Extract the (X, Y) coordinate from the center of the cell holding the provided text.  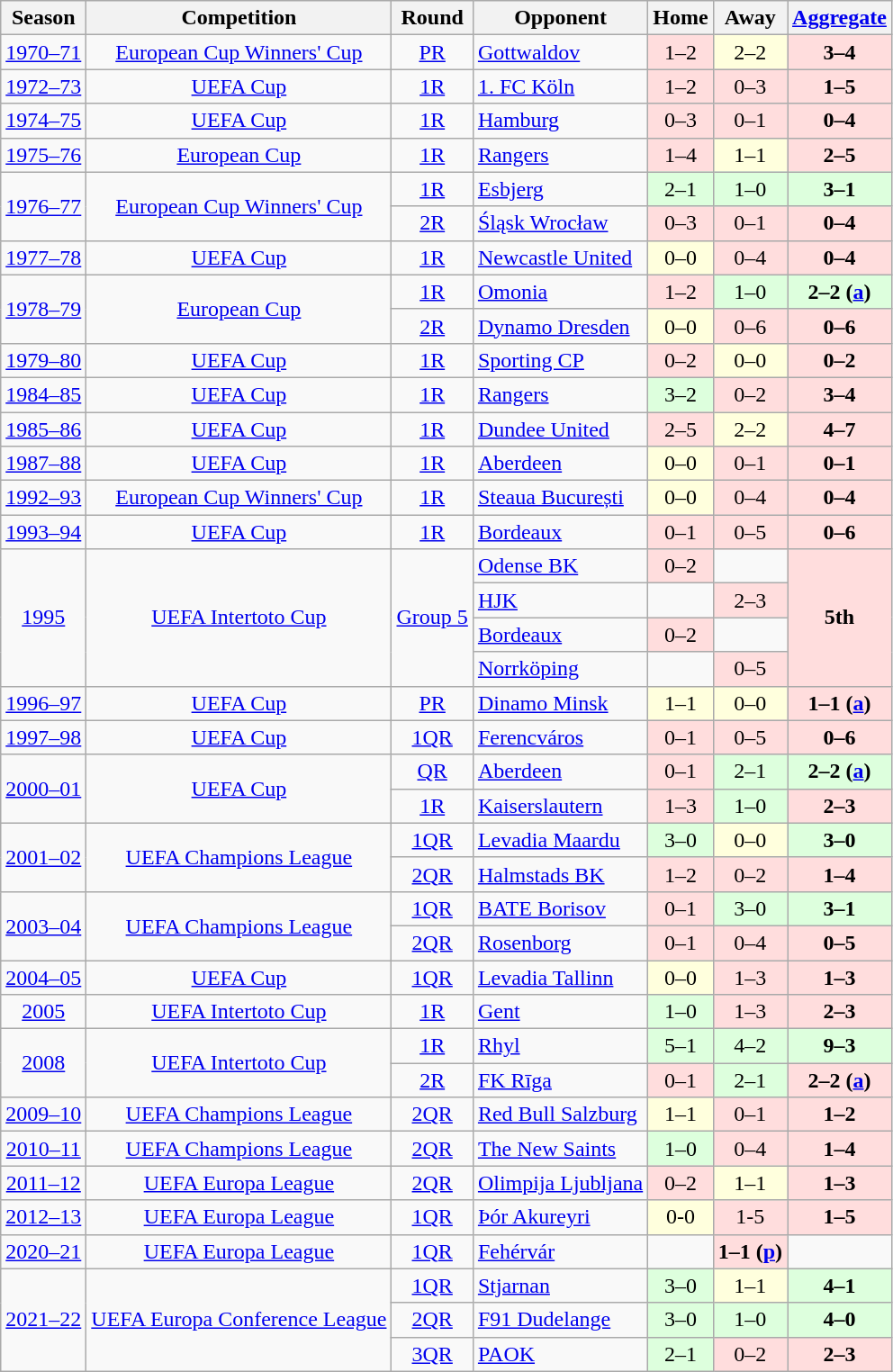
2004–05 (43, 977)
Aggregate (840, 18)
Group 5 (432, 618)
Ferencváros (560, 737)
Opponent (560, 18)
Esbjerg (560, 189)
2020–21 (43, 1251)
Śląsk Wrocław (560, 223)
Rosenborg (560, 943)
2021–22 (43, 1320)
Season (43, 18)
1995 (43, 618)
UEFA Europa Conference League (239, 1320)
1. FC Köln (560, 86)
Round (432, 18)
4–2 (750, 1046)
1984–85 (43, 394)
4–0 (840, 1320)
Stjarnan (560, 1286)
5–1 (681, 1046)
Gottwaldov (560, 52)
1975–76 (43, 155)
The New Saints (560, 1149)
3–2 (681, 394)
Steaua București (560, 498)
Dundee United (560, 429)
9–3 (840, 1046)
Þór Akureyri (560, 1217)
1970–71 (43, 52)
Halmstads BK (560, 874)
Rhyl (560, 1046)
1976–77 (43, 206)
0-0 (681, 1217)
1985–86 (43, 429)
Fehérvár (560, 1251)
5th (840, 618)
2005 (43, 1012)
1996–97 (43, 703)
1977–78 (43, 257)
1992–93 (43, 498)
2008 (43, 1063)
2009–10 (43, 1115)
2012–13 (43, 1217)
Gent (560, 1012)
Odense BK (560, 566)
Home (681, 18)
Sporting CP (560, 360)
QR (432, 772)
Hamburg (560, 121)
Levadia Maardu (560, 840)
1993–94 (43, 532)
Dynamo Dresden (560, 326)
1974–75 (43, 121)
1997–98 (43, 737)
Levadia Tallinn (560, 977)
4–7 (840, 429)
1979–80 (43, 360)
2001–02 (43, 857)
2011–12 (43, 1183)
HJK (560, 600)
Norrköping (560, 669)
FK Rīga (560, 1080)
1–1 (a) (840, 703)
Red Bull Salzburg (560, 1115)
Dinamo Minsk (560, 703)
1978–79 (43, 309)
F91 Dudelange (560, 1320)
Olimpija Ljubljana (560, 1183)
Away (750, 18)
2000–01 (43, 789)
3QR (432, 1354)
PAOK (560, 1354)
Kaiserslautern (560, 806)
Omonia (560, 292)
2010–11 (43, 1149)
1987–88 (43, 464)
2003–04 (43, 925)
Newcastle United (560, 257)
1-5 (750, 1217)
Competition (239, 18)
1–1 (p) (750, 1251)
1972–73 (43, 86)
BATE Borisov (560, 908)
4–1 (840, 1286)
